Capture the cell that displays the provided text and extract its [x, y] central coordinate. 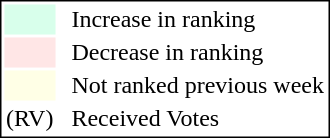
Not ranked previous week [198, 85]
Increase in ranking [198, 19]
Decrease in ranking [198, 53]
(RV) [29, 119]
Received Votes [198, 119]
